Identify which cell holds the provided text, then report its [x, y] central coordinate. 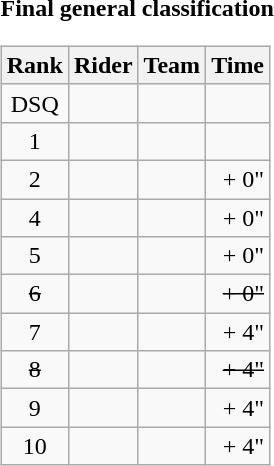
8 [34, 370]
5 [34, 256]
7 [34, 332]
9 [34, 408]
6 [34, 294]
Rider [103, 65]
4 [34, 217]
Team [172, 65]
Rank [34, 65]
10 [34, 446]
2 [34, 179]
Time [238, 65]
1 [34, 141]
DSQ [34, 103]
